Return the (x, y) coordinate for the center point of the cell that contains the specified text.  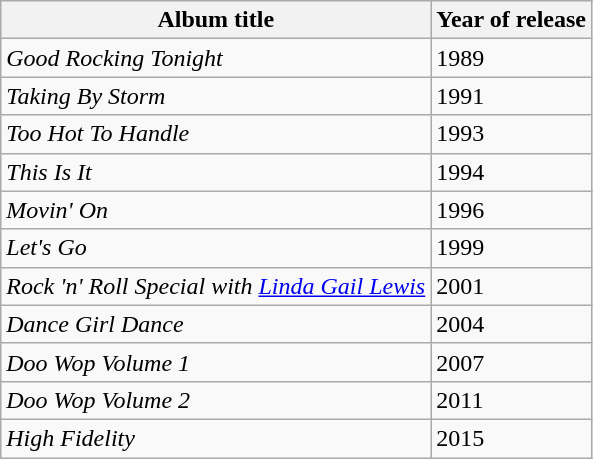
Rock 'n' Roll Special with Linda Gail Lewis (216, 286)
2004 (512, 324)
This Is It (216, 172)
High Fidelity (216, 438)
Dance Girl Dance (216, 324)
Doo Wop Volume 2 (216, 400)
Album title (216, 20)
1994 (512, 172)
2015 (512, 438)
Taking By Storm (216, 96)
2007 (512, 362)
1993 (512, 134)
2001 (512, 286)
1989 (512, 58)
Good Rocking Tonight (216, 58)
1991 (512, 96)
1999 (512, 248)
Year of release (512, 20)
Doo Wop Volume 1 (216, 362)
Movin' On (216, 210)
Let's Go (216, 248)
1996 (512, 210)
2011 (512, 400)
Too Hot To Handle (216, 134)
